Pinpoint the cell where the given text exists, returning its (X, Y) midpoint coordinate. 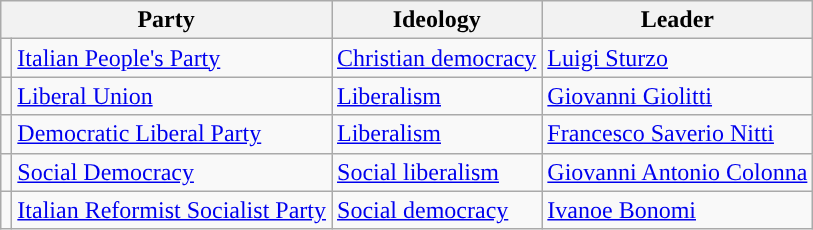
Italian People's Party (172, 58)
Italian Reformist Socialist Party (172, 210)
Social liberalism (437, 172)
Ivanoe Bonomi (678, 210)
Luigi Sturzo (678, 58)
Social democracy (437, 210)
Party (166, 20)
Liberal Union (172, 96)
Social Democracy (172, 172)
Christian democracy (437, 58)
Leader (678, 20)
Francesco Saverio Nitti (678, 134)
Democratic Liberal Party (172, 134)
Giovanni Antonio Colonna (678, 172)
Giovanni Giolitti (678, 96)
Ideology (437, 20)
